From the cell containing the given text, extract its center point as (X, Y) coordinate. 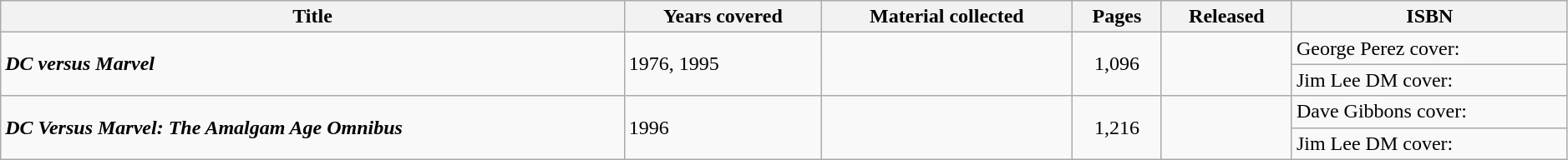
1996 (723, 127)
Pages (1116, 17)
DC Versus Marvel: The Amalgam Age Omnibus (312, 127)
1,216 (1116, 127)
1,096 (1116, 64)
1976, 1995 (723, 64)
Dave Gibbons cover: (1429, 112)
Title (312, 17)
Years covered (723, 17)
Released (1226, 17)
Material collected (946, 17)
ISBN (1429, 17)
George Perez cover: (1429, 48)
DC versus Marvel (312, 64)
